Scan for the cell matching the given text and deliver its [X, Y] coordinate at center. 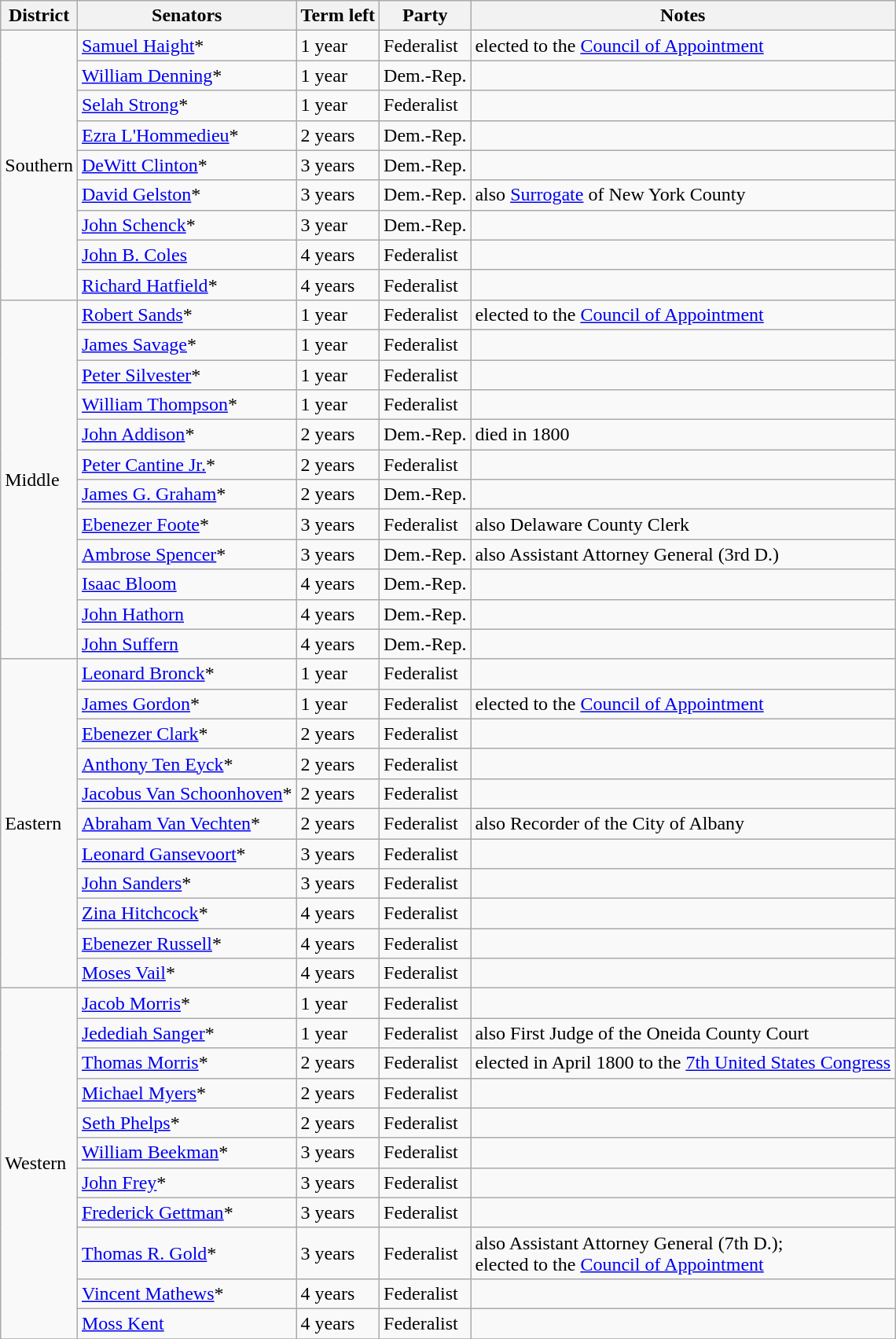
Jedediah Sanger* [187, 1033]
DeWitt Clinton* [187, 165]
John Addison* [187, 435]
Ebenezer Foote* [187, 524]
Samuel Haight* [187, 46]
Michael Myers* [187, 1093]
Zina Hitchcock* [187, 914]
Senators [187, 16]
Ebenezer Russell* [187, 944]
Anthony Ten Eyck* [187, 763]
James G. Graham* [187, 495]
also Recorder of the City of Albany [683, 823]
elected in April 1800 to the 7th United States Congress [683, 1063]
Moses Vail* [187, 973]
Western [39, 1164]
also Surrogate of New York County [683, 195]
Ezra L'Hommedieu* [187, 135]
Jacobus Van Schoonhoven* [187, 793]
Abraham Van Vechten* [187, 823]
John Hathorn [187, 614]
James Gordon* [187, 704]
John B. Coles [187, 255]
Thomas R. Gold* [187, 1253]
John Frey* [187, 1183]
James Savage* [187, 344]
John Suffern [187, 644]
William Thompson* [187, 405]
also Assistant Attorney General (3rd D.) [683, 554]
died in 1800 [683, 435]
Party [425, 16]
Notes [683, 16]
Vincent Mathews* [187, 1293]
3 year [338, 225]
Thomas Morris* [187, 1063]
William Beekman* [187, 1153]
Selah Strong* [187, 105]
William Denning* [187, 75]
Seth Phelps* [187, 1123]
Isaac Bloom [187, 584]
Robert Sands* [187, 315]
Peter Cantine Jr.* [187, 465]
Term left [338, 16]
John Sanders* [187, 884]
also Assistant Attorney General (7th D.); elected to the Council of Appointment [683, 1253]
Frederick Gettman* [187, 1212]
Leonard Bronck* [187, 674]
Middle [39, 480]
John Schenck* [187, 225]
also First Judge of the Oneida County Court [683, 1033]
District [39, 16]
Jacob Morris* [187, 1003]
Peter Silvester* [187, 375]
Ebenezer Clark* [187, 734]
Moss Kent [187, 1323]
Leonard Gansevoort* [187, 853]
Eastern [39, 824]
Ambrose Spencer* [187, 554]
David Gelston* [187, 195]
Southern [39, 165]
also Delaware County Clerk [683, 524]
Richard Hatfield* [187, 285]
